Provide the [x, y] coordinate of the cell's center where the given text is located.  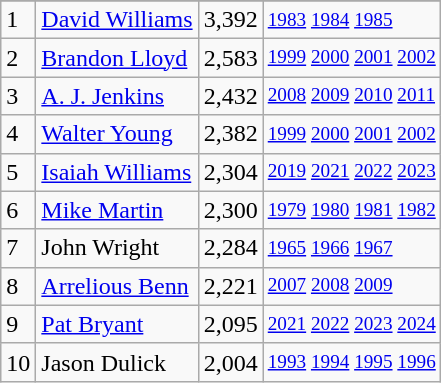
3,392 [230, 20]
2,382 [230, 134]
David Williams [117, 20]
1979 1980 1981 1982 [352, 210]
1993 1994 1995 1996 [352, 362]
2019 2021 2022 2023 [352, 172]
3 [18, 96]
1965 1966 1967 [352, 248]
2,221 [230, 286]
2021 2022 2023 2024 [352, 324]
5 [18, 172]
10 [18, 362]
Arrelious Benn [117, 286]
2008 2009 2010 2011 [352, 96]
7 [18, 248]
Brandon Lloyd [117, 58]
1 [18, 20]
Mike Martin [117, 210]
2,432 [230, 96]
9 [18, 324]
2,304 [230, 172]
Isaiah Williams [117, 172]
2,583 [230, 58]
2,300 [230, 210]
1983 1984 1985 [352, 20]
John Wright [117, 248]
2,284 [230, 248]
2007 2008 2009 [352, 286]
Walter Young [117, 134]
2,004 [230, 362]
6 [18, 210]
2,095 [230, 324]
4 [18, 134]
A. J. Jenkins [117, 96]
8 [18, 286]
Jason Dulick [117, 362]
2 [18, 58]
Pat Bryant [117, 324]
